Capture the cell that displays the provided text and extract its (x, y) central coordinate. 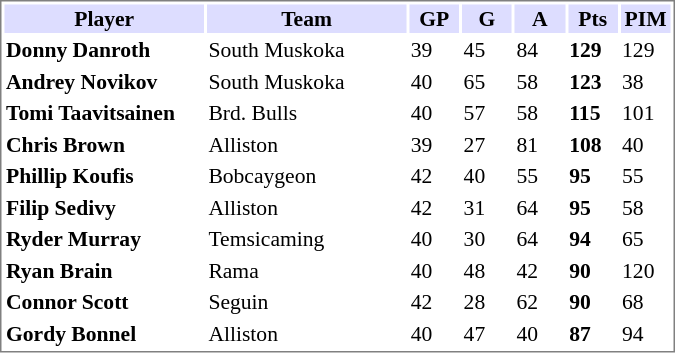
27 (487, 144)
115 (593, 113)
Bobcaygeon (306, 176)
47 (487, 334)
38 (646, 82)
84 (540, 50)
Pts (593, 18)
Team (306, 18)
Donny Danroth (104, 50)
Ryder Murray (104, 239)
Player (104, 18)
PIM (646, 18)
Andrey Novikov (104, 82)
57 (487, 113)
Brd. Bulls (306, 113)
GP (434, 18)
G (487, 18)
101 (646, 113)
A (540, 18)
45 (487, 50)
81 (540, 144)
120 (646, 270)
123 (593, 82)
Rama (306, 270)
Phillip Koufis (104, 176)
Temsicaming (306, 239)
Ryan Brain (104, 270)
Gordy Bonnel (104, 334)
48 (487, 270)
Connor Scott (104, 302)
Chris Brown (104, 144)
Filip Sedivy (104, 208)
Seguin (306, 302)
62 (540, 302)
Tomi Taavitsainen (104, 113)
31 (487, 208)
87 (593, 334)
28 (487, 302)
68 (646, 302)
30 (487, 239)
108 (593, 144)
